Extract the (x, y) coordinate from the center of the cell holding the provided text.  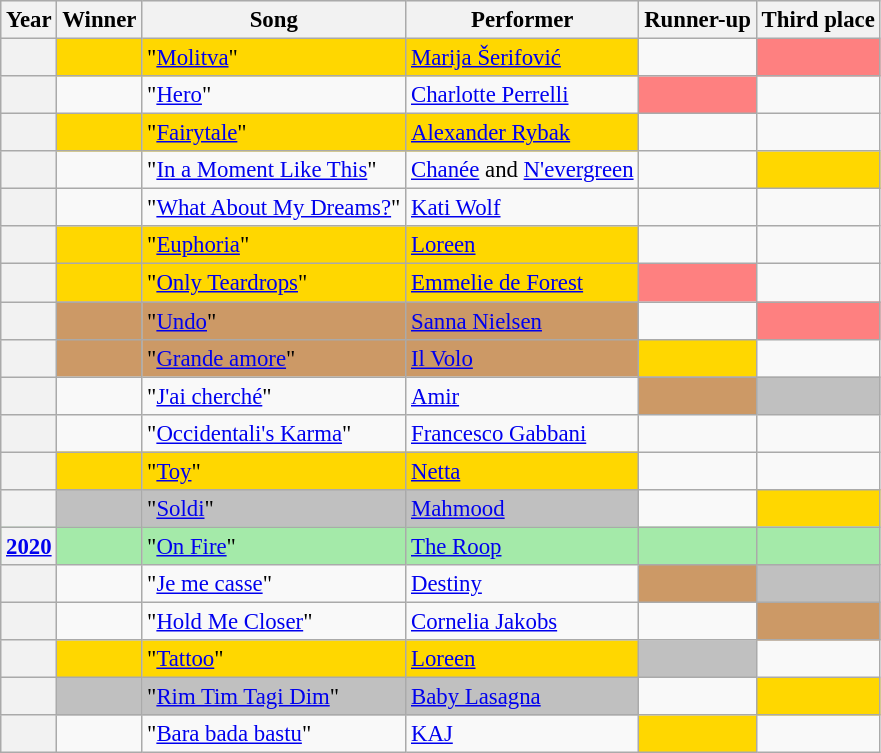
Il Volo (522, 358)
"Euphoria" (274, 245)
Runner-up (698, 20)
"On Fire" (274, 546)
KAJ (522, 734)
2020 (29, 546)
"J'ai cherché" (274, 396)
"Rim Tim Tagi Dim" (274, 697)
"What About My Dreams?" (274, 208)
Cornelia Jakobs (522, 621)
"In a Moment Like This" (274, 170)
Alexander Rybak (522, 133)
"Only Teardrops" (274, 283)
"Hero" (274, 95)
Emmelie de Forest (522, 283)
"Fairytale" (274, 133)
Charlotte Perrelli (522, 95)
Marija Šerifović (522, 58)
"Molitva" (274, 58)
Song (274, 20)
Mahmood (522, 509)
Kati Wolf (522, 208)
Sanna Nielsen (522, 321)
Francesco Gabbani (522, 433)
"Soldi" (274, 509)
"Toy" (274, 471)
Third place (818, 20)
Destiny (522, 584)
Performer (522, 20)
Winner (100, 20)
"Hold Me Closer" (274, 621)
Baby Lasagna (522, 697)
"Bara bada bastu" (274, 734)
Chanée and N'evergreen (522, 170)
"Undo" (274, 321)
Amir (522, 396)
"Je me casse" (274, 584)
"Grande amore" (274, 358)
"Occidentali's Karma" (274, 433)
"Tattoo" (274, 659)
Netta (522, 471)
Year (29, 20)
The Roop (522, 546)
